Identify which cell holds the provided text, then report its [X, Y] central coordinate. 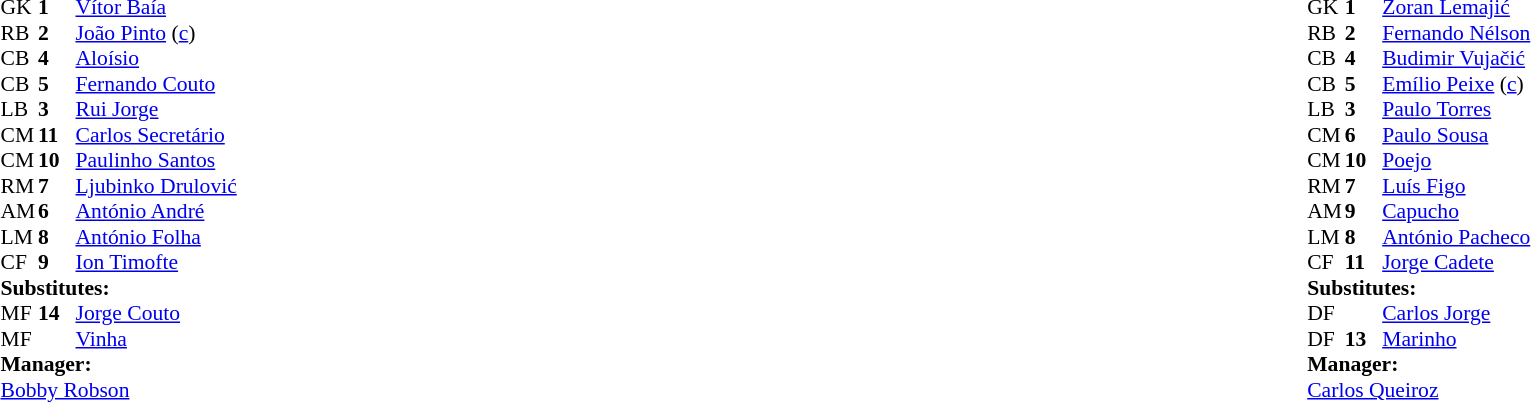
Paulo Sousa [1456, 135]
António André [156, 211]
Jorge Cadete [1456, 263]
Rui Jorge [156, 109]
Paulinho Santos [156, 161]
Fernando Couto [156, 84]
Fernando Nélson [1456, 33]
Ion Timofte [156, 263]
João Pinto (c) [156, 33]
António Folha [156, 237]
Jorge Couto [156, 313]
Paulo Torres [1456, 109]
Emílio Peixe (c) [1456, 84]
Capucho [1456, 211]
14 [57, 313]
Ljubinko Drulović [156, 186]
Luís Figo [1456, 186]
Marinho [1456, 339]
Aloísio [156, 59]
Carlos Jorge [1456, 313]
Carlos Secretário [156, 135]
Poejo [1456, 161]
António Pacheco [1456, 237]
13 [1364, 339]
Vinha [156, 339]
Budimir Vujačić [1456, 59]
